Detect which cell encompasses the target text, then output its [x, y] center coordinate. 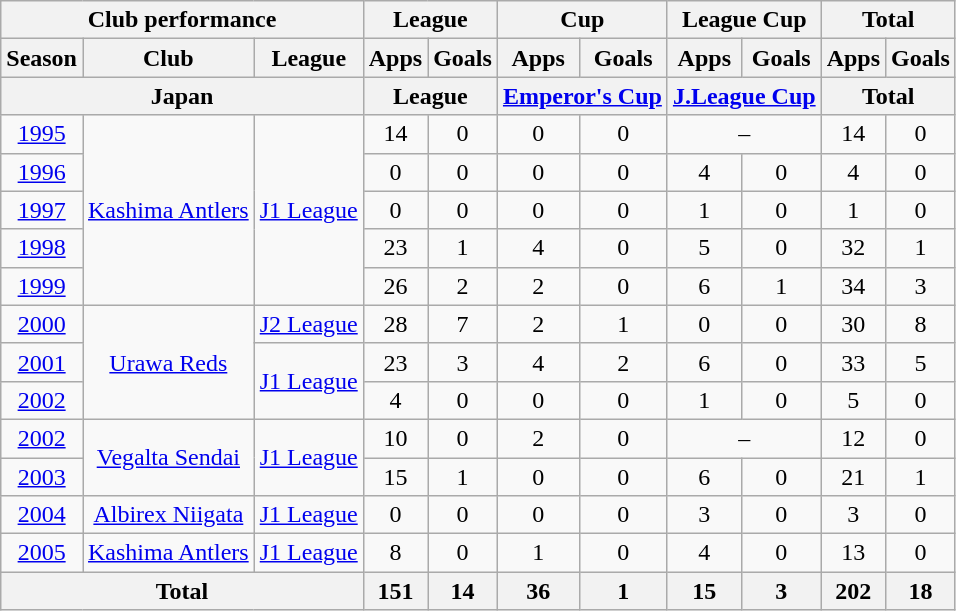
12 [853, 438]
10 [395, 438]
30 [853, 324]
Japan [182, 96]
151 [395, 591]
1998 [42, 248]
Urawa Reds [168, 362]
2001 [42, 362]
Season [42, 58]
1995 [42, 134]
13 [853, 553]
21 [853, 477]
33 [853, 362]
18 [921, 591]
7 [463, 324]
2000 [42, 324]
1999 [42, 286]
1996 [42, 172]
Club performance [182, 20]
26 [395, 286]
Albirex Niigata [168, 515]
2003 [42, 477]
Cup [582, 20]
32 [853, 248]
34 [853, 286]
League Cup [744, 20]
2005 [42, 553]
202 [853, 591]
Vegalta Sendai [168, 457]
Club [168, 58]
36 [538, 591]
28 [395, 324]
Emperor's Cup [582, 96]
J.League Cup [744, 96]
2004 [42, 515]
1997 [42, 210]
J2 League [308, 324]
